Locate the cell with the specified text and output its (x, y) center coordinate. 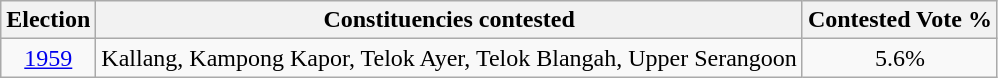
Election (48, 20)
Kallang, Kampong Kapor, Telok Ayer, Telok Blangah, Upper Serangoon (450, 58)
Contested Vote % (900, 20)
1959 (48, 58)
5.6% (900, 58)
Constituencies contested (450, 20)
